Scan for the cell matching the given text and deliver its (X, Y) coordinate at center. 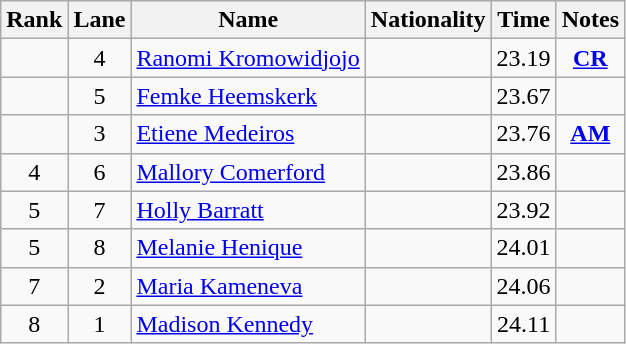
Madison Kennedy (248, 324)
Name (248, 20)
Holly Barratt (248, 210)
Time (524, 20)
6 (100, 172)
CR (590, 58)
Etiene Medeiros (248, 134)
23.19 (524, 58)
Rank (34, 20)
3 (100, 134)
24.11 (524, 324)
23.76 (524, 134)
Lane (100, 20)
Notes (590, 20)
24.01 (524, 248)
23.86 (524, 172)
Mallory Comerford (248, 172)
23.67 (524, 96)
24.06 (524, 286)
Ranomi Kromowidjojo (248, 58)
1 (100, 324)
Melanie Henique (248, 248)
Femke Heemskerk (248, 96)
Nationality (428, 20)
AM (590, 134)
23.92 (524, 210)
Maria Kameneva (248, 286)
2 (100, 286)
